Detect which cell encompasses the target text, then output its (X, Y) center coordinate. 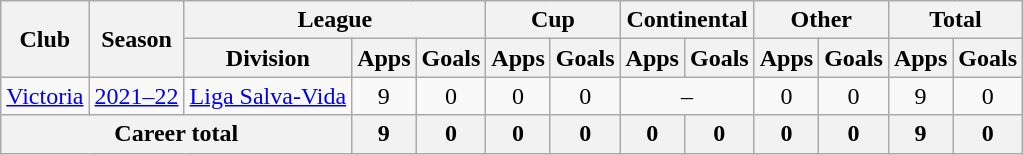
Cup (553, 20)
Season (136, 39)
Total (955, 20)
Victoria (45, 96)
2021–22 (136, 96)
Liga Salva-Vida (268, 96)
Division (268, 58)
League (335, 20)
Career total (176, 134)
– (687, 96)
Continental (687, 20)
Club (45, 39)
Other (821, 20)
